Scan for the cell matching the given text and deliver its [X, Y] coordinate at center. 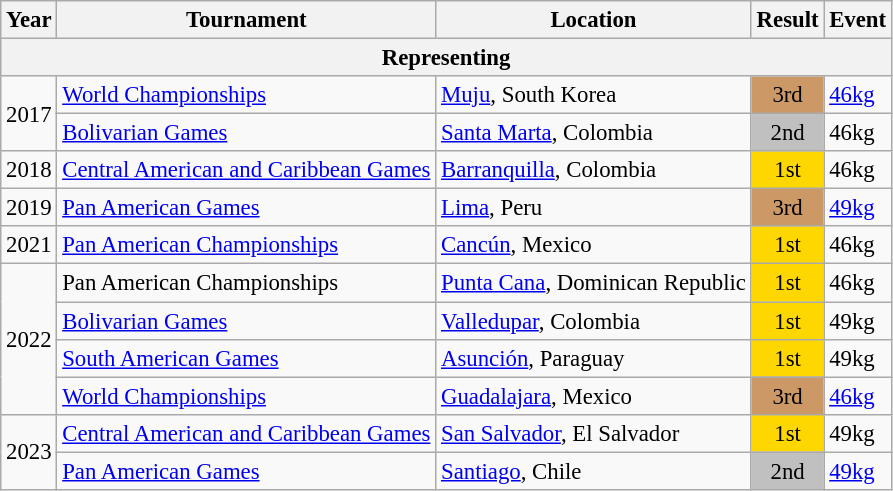
Event [858, 20]
Result [788, 20]
Tournament [246, 20]
2018 [29, 170]
2019 [29, 208]
Lima, Peru [594, 208]
Punta Cana, Dominican Republic [594, 283]
Cancún, Mexico [594, 245]
Asunción, Paraguay [594, 358]
Guadalajara, Mexico [594, 396]
2023 [29, 452]
Year [29, 20]
Valledupar, Colombia [594, 321]
Location [594, 20]
South American Games [246, 358]
2022 [29, 339]
Muju, South Korea [594, 95]
2021 [29, 245]
2017 [29, 114]
Santa Marta, Colombia [594, 133]
San Salvador, El Salvador [594, 433]
Barranquilla, Colombia [594, 170]
Representing [446, 58]
Santiago, Chile [594, 471]
